Capture the cell that displays the provided text and extract its (X, Y) central coordinate. 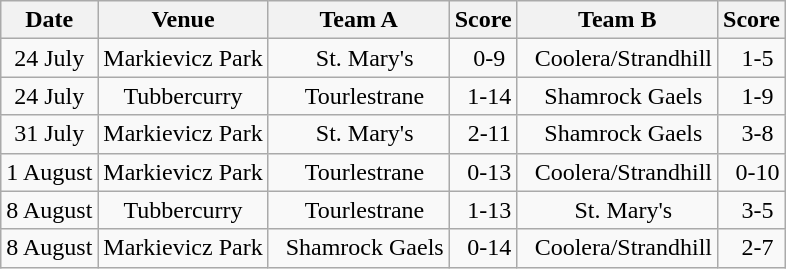
Date (50, 20)
2-7 (752, 248)
1 August (50, 172)
0-14 (483, 248)
0-10 (752, 172)
0-9 (483, 58)
Venue (183, 20)
1-14 (483, 96)
3-5 (752, 210)
Team A (358, 20)
3-8 (752, 134)
31 July (50, 134)
Team B (617, 20)
1-13 (483, 210)
1-9 (752, 96)
1-5 (752, 58)
2-11 (483, 134)
0-13 (483, 172)
